Provide the [x, y] coordinate of the cell's center where the given text is located.  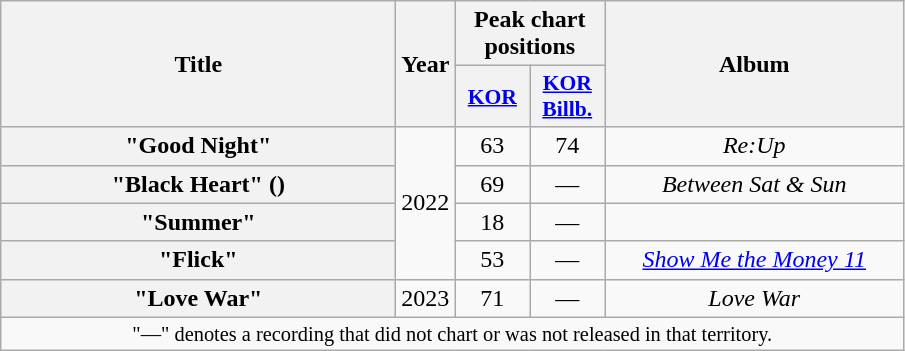
"Love War" [198, 298]
KOR [492, 96]
74 [568, 146]
18 [492, 222]
2023 [426, 298]
Peak chartpositions [530, 34]
"Black Heart" () [198, 184]
2022 [426, 203]
Re:Up [754, 146]
63 [492, 146]
Year [426, 64]
KOR Billb. [568, 96]
Title [198, 64]
Show Me the Money 11 [754, 260]
"—" denotes a recording that did not chart or was not released in that territory. [452, 334]
53 [492, 260]
"Summer" [198, 222]
69 [492, 184]
"Good Night" [198, 146]
Album [754, 64]
Love War [754, 298]
"Flick" [198, 260]
Between Sat & Sun [754, 184]
71 [492, 298]
